Detect which cell encompasses the target text, then output its (x, y) center coordinate. 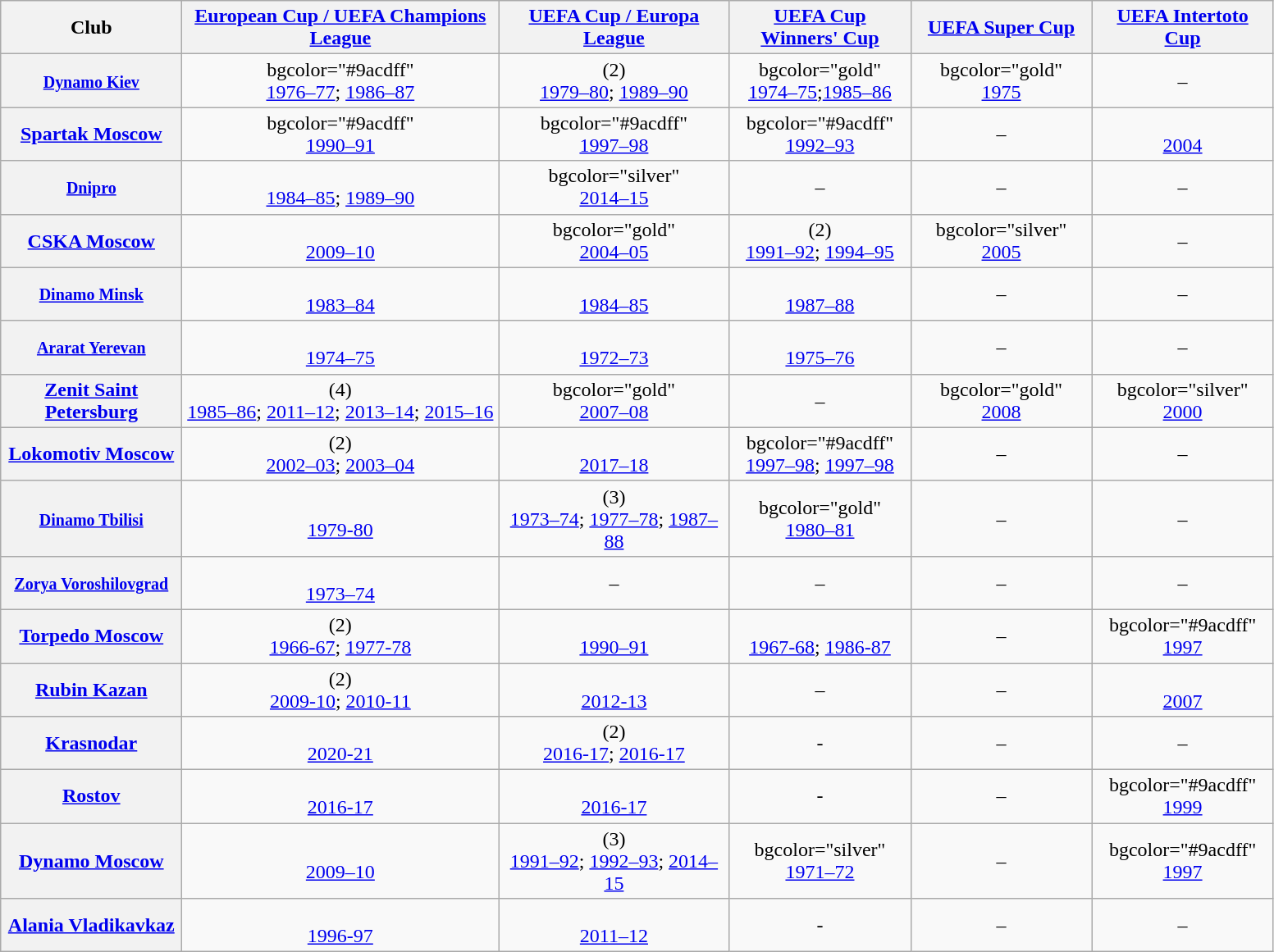
Dnipro (92, 187)
Krasnodar (92, 743)
2020-21 (340, 743)
2004 (1183, 134)
1974–75 (340, 348)
bgcolor="silver" 2005 (1001, 241)
Alania Vladikavkaz (92, 925)
Torpedo Moscow (92, 636)
1987–88 (820, 294)
UEFA Cup Winners' Cup (820, 28)
(2) 1991–92; 1994–95 (820, 241)
Spartak Moscow (92, 134)
1984–85; 1989–90 (340, 187)
1967-68; 1986-87 (820, 636)
Zorya Voroshilovgrad (92, 582)
bgcolor="#9acdff" 1992–93 (820, 134)
bgcolor="gold" 2004–05 (614, 241)
(2) 1966-67; 1977-78 (340, 636)
1983–84 (340, 294)
1990–91 (614, 636)
Zenit Saint Petersburg (92, 400)
bgcolor="gold" 1974–75;1985–86 (820, 80)
CSKA Moscow (92, 241)
Dinamo Minsk (92, 294)
bgcolor="#9acdff" 1997–98; 1997–98 (820, 454)
bgcolor="silver" 1971–72 (820, 861)
1984–85 (614, 294)
(2) 1979–80; 1989–90 (614, 80)
bgcolor="#9acdff" 1997–98 (614, 134)
2007 (1183, 689)
UEFA Intertoto Cup (1183, 28)
1979-80 (340, 518)
2011–12 (614, 925)
Lokomotiv Moscow (92, 454)
bgcolor="gold" 2007–08 (614, 400)
(3) 1991–92; 1992–93; 2014–15 (614, 861)
Ararat Yerevan (92, 348)
(4) 1985–86; 2011–12; 2013–14; 2015–16 (340, 400)
(3) 1973–74; 1977–78; 1987–88 (614, 518)
Rubin Kazan (92, 689)
(2) 2002–03; 2003–04 (340, 454)
UEFA Super Cup (1001, 28)
bgcolor="#9acdff" 1990–91 (340, 134)
Club (92, 28)
1972–73 (614, 348)
2012-13 (614, 689)
bgcolor="silver" 2014–15 (614, 187)
1973–74 (340, 582)
(2) 2009-10; 2010-11 (340, 689)
bgcolor="silver" 2000 (1183, 400)
Dynamo Moscow (92, 861)
1996-97 (340, 925)
2017–18 (614, 454)
European Cup / UEFA Champions League (340, 28)
bgcolor="gold" 1975 (1001, 80)
1975–76 (820, 348)
Dynamo Kiev (92, 80)
bgcolor="#9acdff" 1999 (1183, 797)
bgcolor="gold" 2008 (1001, 400)
bgcolor="gold" 1980–81 (820, 518)
UEFA Cup / Europa League (614, 28)
(2) 2016-17; 2016-17 (614, 743)
Rostov (92, 797)
bgcolor="#9acdff" 1976–77; 1986–87 (340, 80)
Dinamo Tbilisi (92, 518)
